Extract the (X, Y) coordinate from the center of the cell holding the provided text.  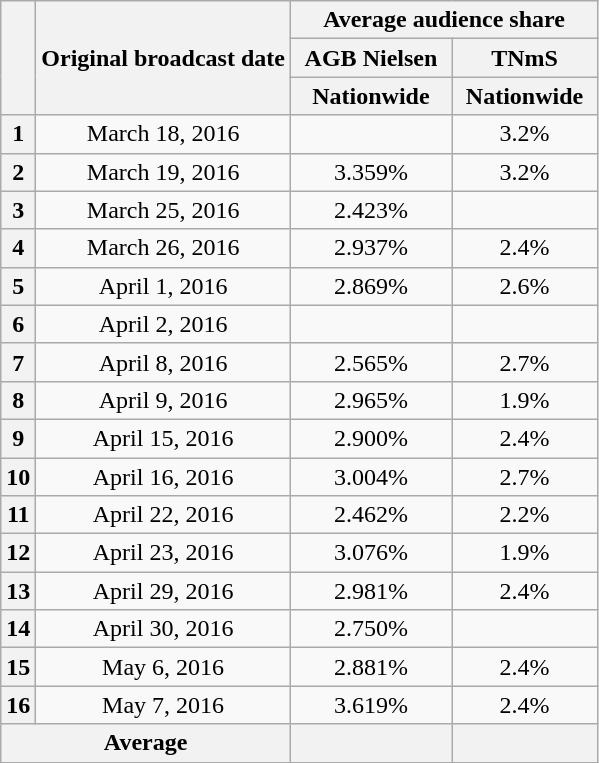
2.2% (525, 515)
April 9, 2016 (164, 400)
8 (18, 400)
April 1, 2016 (164, 286)
3.359% (370, 172)
3 (18, 210)
2.423% (370, 210)
AGB Nielsen (370, 58)
2.965% (370, 400)
April 29, 2016 (164, 591)
April 30, 2016 (164, 629)
March 19, 2016 (164, 172)
7 (18, 362)
April 22, 2016 (164, 515)
6 (18, 324)
2.869% (370, 286)
11 (18, 515)
April 2, 2016 (164, 324)
Original broadcast date (164, 58)
12 (18, 553)
April 16, 2016 (164, 477)
2.981% (370, 591)
Average audience share (444, 20)
3.076% (370, 553)
14 (18, 629)
10 (18, 477)
2.6% (525, 286)
April 8, 2016 (164, 362)
2.750% (370, 629)
March 26, 2016 (164, 248)
4 (18, 248)
March 18, 2016 (164, 134)
15 (18, 667)
2.565% (370, 362)
5 (18, 286)
16 (18, 705)
3.004% (370, 477)
9 (18, 438)
1 (18, 134)
2.900% (370, 438)
Average (146, 743)
2.881% (370, 667)
TNmS (525, 58)
2.937% (370, 248)
May 6, 2016 (164, 667)
May 7, 2016 (164, 705)
March 25, 2016 (164, 210)
3.619% (370, 705)
13 (18, 591)
April 15, 2016 (164, 438)
2.462% (370, 515)
April 23, 2016 (164, 553)
2 (18, 172)
